From the cell containing the given text, extract its center point as (X, Y) coordinate. 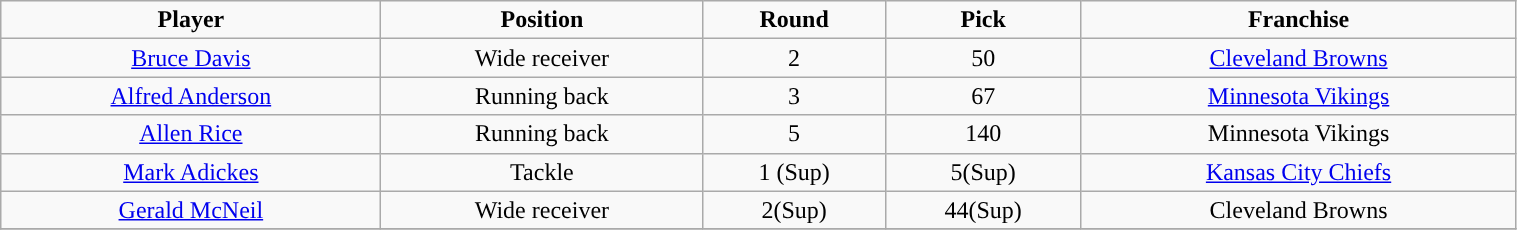
Bruce Davis (191, 58)
5(Sup) (983, 172)
Kansas City Chiefs (1298, 172)
1 (Sup) (794, 172)
3 (794, 96)
Franchise (1298, 20)
44(Sup) (983, 210)
Player (191, 20)
Round (794, 20)
Gerald McNeil (191, 210)
Tackle (542, 172)
50 (983, 58)
5 (794, 134)
Allen Rice (191, 134)
67 (983, 96)
140 (983, 134)
2 (794, 58)
Mark Adickes (191, 172)
Alfred Anderson (191, 96)
Pick (983, 20)
Position (542, 20)
2(Sup) (794, 210)
